Locate the cell with the specified text and output its [x, y] center coordinate. 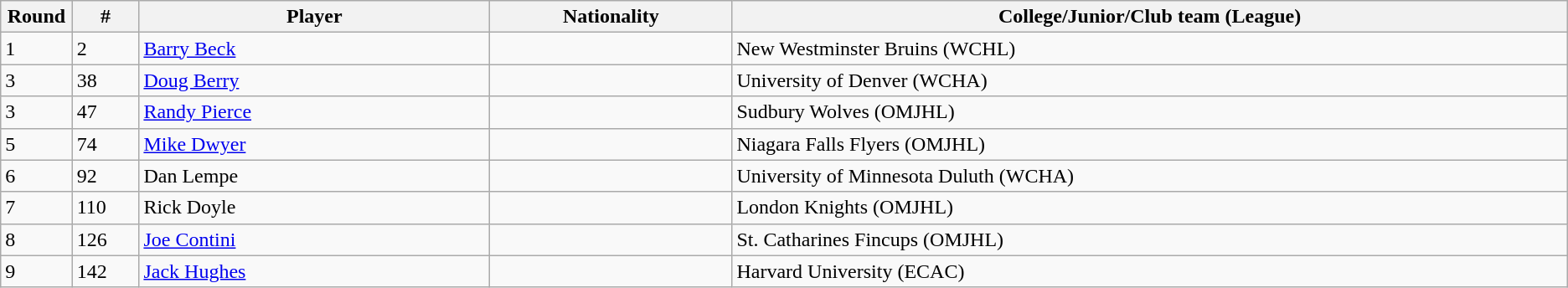
9 [37, 271]
6 [37, 176]
1 [37, 49]
Player [315, 17]
College/Junior/Club team (League) [1149, 17]
38 [106, 80]
92 [106, 176]
Dan Lempe [315, 176]
Sudbury Wolves (OMJHL) [1149, 112]
University of Denver (WCHA) [1149, 80]
Randy Pierce [315, 112]
University of Minnesota Duluth (WCHA) [1149, 176]
142 [106, 271]
7 [37, 208]
110 [106, 208]
# [106, 17]
London Knights (OMJHL) [1149, 208]
126 [106, 239]
74 [106, 144]
8 [37, 239]
St. Catharines Fincups (OMJHL) [1149, 239]
New Westminster Bruins (WCHL) [1149, 49]
Barry Beck [315, 49]
Nationality [611, 17]
Mike Dwyer [315, 144]
Doug Berry [315, 80]
5 [37, 144]
Joe Contini [315, 239]
Jack Hughes [315, 271]
Harvard University (ECAC) [1149, 271]
Rick Doyle [315, 208]
2 [106, 49]
Niagara Falls Flyers (OMJHL) [1149, 144]
Round [37, 17]
47 [106, 112]
